Identify which cell holds the provided text, then report its (x, y) central coordinate. 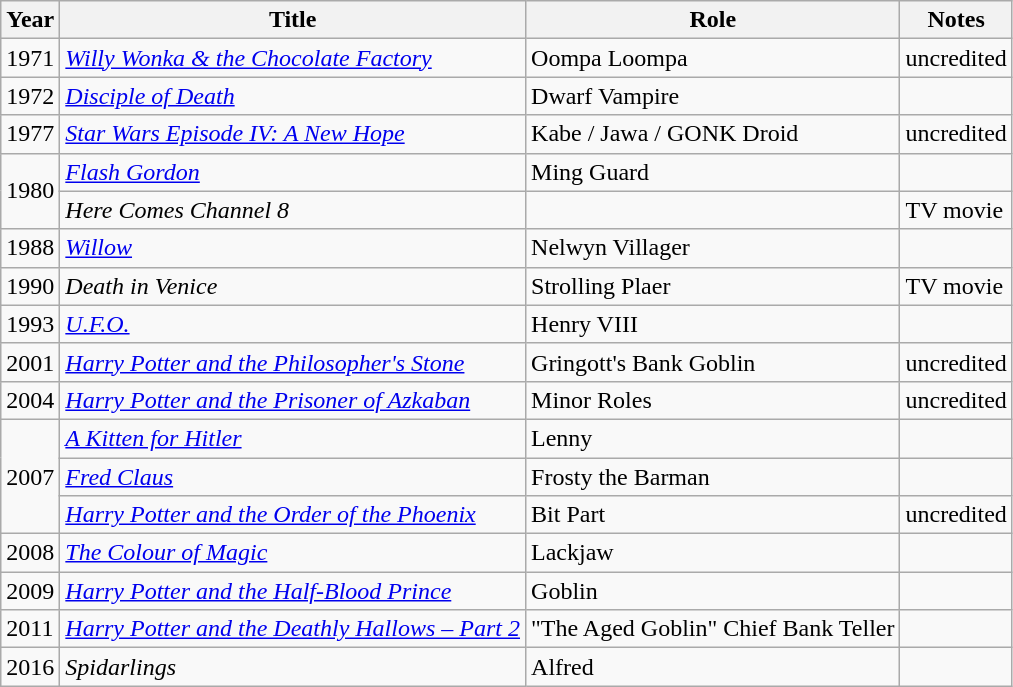
2016 (30, 667)
1988 (30, 248)
Star Wars Episode IV: A New Hope (293, 134)
Goblin (713, 591)
Bit Part (713, 515)
Alfred (713, 667)
Year (30, 20)
1977 (30, 134)
2007 (30, 476)
Harry Potter and the Prisoner of Azkaban (293, 400)
2001 (30, 362)
2009 (30, 591)
Harry Potter and the Half-Blood Prince (293, 591)
Death in Venice (293, 286)
Title (293, 20)
The Colour of Magic (293, 553)
Role (713, 20)
Willow (293, 248)
Nelwyn Villager (713, 248)
Flash Gordon (293, 172)
Kabe / Jawa / GONK Droid (713, 134)
Willy Wonka & the Chocolate Factory (293, 58)
Harry Potter and the Deathly Hallows – Part 2 (293, 629)
Oompa Loompa (713, 58)
U.F.O. (293, 324)
Harry Potter and the Order of the Phoenix (293, 515)
1972 (30, 96)
Gringott's Bank Goblin (713, 362)
Notes (956, 20)
Strolling Plaer (713, 286)
1990 (30, 286)
Fred Claus (293, 477)
Frosty the Barman (713, 477)
Henry VIII (713, 324)
Disciple of Death (293, 96)
Lackjaw (713, 553)
2011 (30, 629)
2008 (30, 553)
2004 (30, 400)
1971 (30, 58)
Ming Guard (713, 172)
Spidarlings (293, 667)
1993 (30, 324)
"The Aged Goblin" Chief Bank Teller (713, 629)
Minor Roles (713, 400)
A Kitten for Hitler (293, 438)
Here Comes Channel 8 (293, 210)
Dwarf Vampire (713, 96)
1980 (30, 191)
Harry Potter and the Philosopher's Stone (293, 362)
Lenny (713, 438)
